Find where the given text appears and provide that cell's center as [X, Y] coordinate. 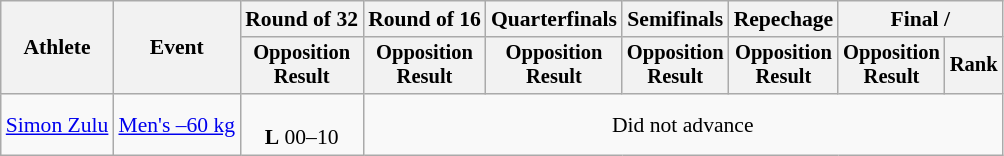
Final / [920, 19]
Repechage [784, 19]
Round of 16 [424, 19]
Rank [974, 66]
Event [176, 48]
Quarterfinals [554, 19]
Round of 32 [302, 19]
Simon Zulu [58, 124]
L 00–10 [302, 124]
Athlete [58, 48]
Did not advance [682, 124]
Semifinals [676, 19]
Men's –60 kg [176, 124]
